Locate the cell with the specified text and output its (x, y) center coordinate. 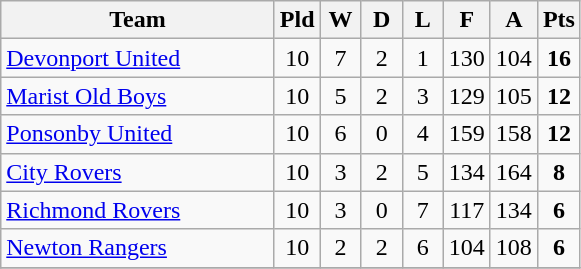
D (382, 20)
Pts (558, 20)
159 (466, 134)
A (514, 20)
L (422, 20)
8 (558, 172)
W (340, 20)
Pld (297, 20)
130 (466, 58)
F (466, 20)
Marist Old Boys (138, 96)
Richmond Rovers (138, 210)
108 (514, 248)
Team (138, 20)
City Rovers (138, 172)
16 (558, 58)
Ponsonby United (138, 134)
Newton Rangers (138, 248)
1 (422, 58)
158 (514, 134)
Devonport United (138, 58)
164 (514, 172)
129 (466, 96)
117 (466, 210)
105 (514, 96)
4 (422, 134)
